Capture the cell that displays the provided text and extract its [x, y] central coordinate. 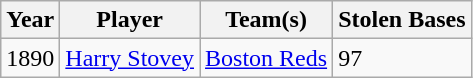
Stolen Bases [402, 20]
Harry Stovey [130, 58]
Boston Reds [266, 58]
Year [30, 20]
Team(s) [266, 20]
Player [130, 20]
1890 [30, 58]
97 [402, 58]
